Return the (X, Y) coordinate for the center point of the cell that contains the specified text.  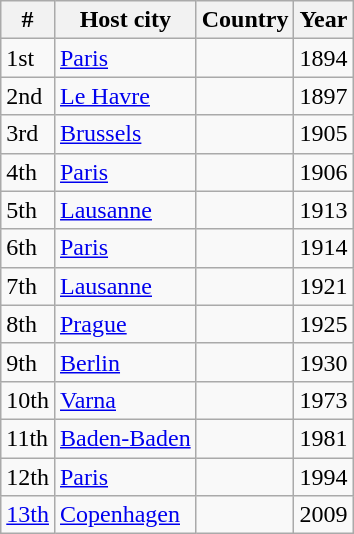
1925 (324, 324)
13th (28, 515)
Country (245, 20)
1973 (324, 400)
1913 (324, 210)
Le Havre (125, 96)
1906 (324, 172)
Varna (125, 400)
8th (28, 324)
1930 (324, 362)
1905 (324, 134)
2nd (28, 96)
10th (28, 400)
1994 (324, 477)
5th (28, 210)
Baden-Baden (125, 438)
9th (28, 362)
Year (324, 20)
6th (28, 248)
11th (28, 438)
7th (28, 286)
Copenhagen (125, 515)
2009 (324, 515)
Prague (125, 324)
Brussels (125, 134)
1st (28, 58)
Berlin (125, 362)
12th (28, 477)
Host city (125, 20)
3rd (28, 134)
1914 (324, 248)
# (28, 20)
4th (28, 172)
1894 (324, 58)
1921 (324, 286)
1981 (324, 438)
1897 (324, 96)
